Capture the cell that displays the provided text and extract its [x, y] central coordinate. 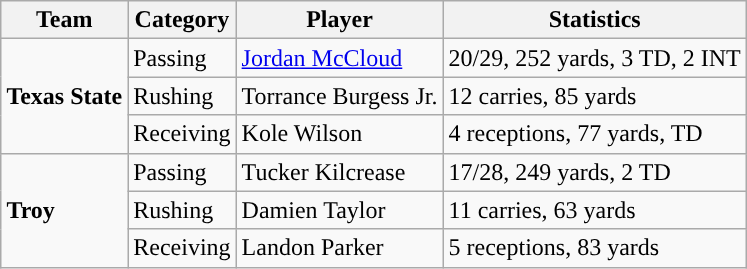
Team [64, 20]
Torrance Burgess Jr. [340, 96]
Category [182, 20]
Jordan McCloud [340, 58]
11 carries, 63 yards [594, 210]
Tucker Kilcrease [340, 172]
4 receptions, 77 yards, TD [594, 134]
20/29, 252 yards, 3 TD, 2 INT [594, 58]
Player [340, 20]
5 receptions, 83 yards [594, 248]
Texas State [64, 96]
Troy [64, 210]
Landon Parker [340, 248]
17/28, 249 yards, 2 TD [594, 172]
Damien Taylor [340, 210]
12 carries, 85 yards [594, 96]
Statistics [594, 20]
Kole Wilson [340, 134]
